Locate the cell with the specified text and output its (x, y) center coordinate. 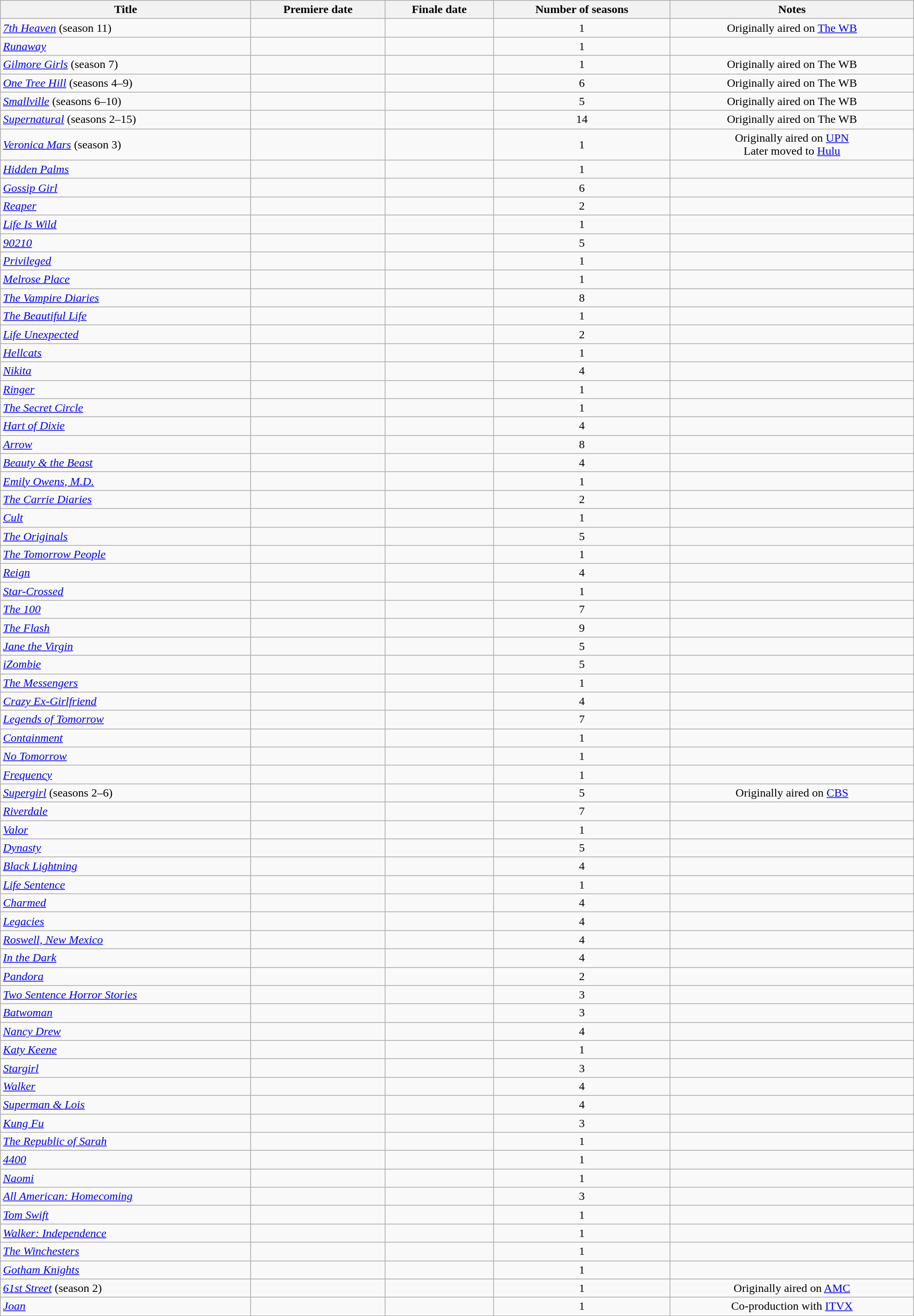
The 100 (126, 610)
Cult (126, 518)
The Beautiful Life (126, 316)
Veronica Mars (season 3) (126, 145)
The Tomorrow People (126, 555)
Melrose Place (126, 279)
Hellcats (126, 353)
Tom Swift (126, 1215)
Legends of Tomorrow (126, 719)
Stargirl (126, 1068)
Naomi (126, 1178)
No Tomorrow (126, 756)
Privileged (126, 261)
Originally aired on CBS (792, 793)
Beauty & the Beast (126, 463)
Supergirl (seasons 2–6) (126, 793)
Hart of Dixie (126, 426)
Kung Fu (126, 1123)
Originally aired on AMC (792, 1288)
Roswell, New Mexico (126, 940)
Crazy Ex-Girlfriend (126, 701)
The Vampire Diaries (126, 298)
Charmed (126, 903)
Katy Keene (126, 1050)
Reign (126, 573)
Life Unexpected (126, 334)
Star-Crossed (126, 591)
Pandora (126, 976)
The Carrie Diaries (126, 499)
Originally aired on UPNLater moved to Hulu (792, 145)
4400 (126, 1160)
Arrow (126, 444)
The Flash (126, 628)
Walker (126, 1086)
The Winchesters (126, 1251)
Ringer (126, 389)
Smallville (seasons 6–10) (126, 101)
Legacies (126, 921)
Joan (126, 1306)
Runaway (126, 46)
Gilmore Girls (season 7) (126, 65)
Two Sentence Horror Stories (126, 995)
iZombie (126, 665)
Valor (126, 829)
The Originals (126, 536)
9 (582, 628)
The Messengers (126, 683)
Jane the Virgin (126, 646)
Superman & Lois (126, 1104)
90210 (126, 242)
Riverdale (126, 811)
The Secret Circle (126, 408)
61st Street (season 2) (126, 1288)
Containment (126, 738)
Reaper (126, 206)
Supernatural (seasons 2–15) (126, 120)
14 (582, 120)
Walker: Independence (126, 1233)
Gossip Girl (126, 187)
Finale date (440, 10)
In the Dark (126, 958)
Life Sentence (126, 885)
The Republic of Sarah (126, 1142)
Hidden Palms (126, 169)
All American: Homecoming (126, 1196)
Frequency (126, 774)
Nancy Drew (126, 1031)
Premiere date (318, 10)
Title (126, 10)
One Tree Hill (seasons 4–9) (126, 83)
Dynasty (126, 848)
Gotham Knights (126, 1270)
Batwoman (126, 1013)
Life Is Wild (126, 224)
Emily Owens, M.D. (126, 481)
Number of seasons (582, 10)
Co-production with ITVX (792, 1306)
Nikita (126, 371)
Notes (792, 10)
Black Lightning (126, 866)
7th Heaven (season 11) (126, 28)
